Return (X, Y) of the center of cell containing provided text 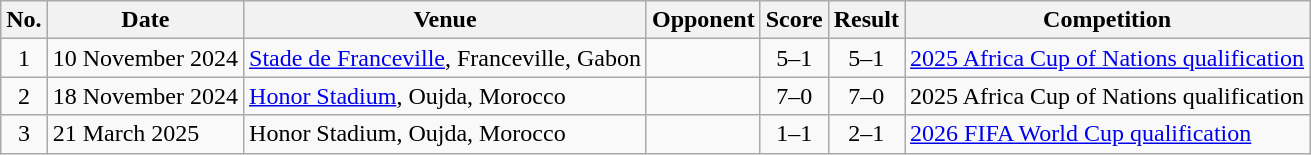
Date (145, 20)
21 March 2025 (145, 134)
10 November 2024 (145, 58)
2026 FIFA World Cup qualification (1108, 134)
Score (794, 20)
Stade de Franceville, Franceville, Gabon (446, 58)
2 (24, 96)
1 (24, 58)
Venue (446, 20)
Opponent (703, 20)
Result (866, 20)
Competition (1108, 20)
18 November 2024 (145, 96)
3 (24, 134)
2–1 (866, 134)
No. (24, 20)
1–1 (794, 134)
